Extract the [x, y] coordinate from the center of the cell holding the provided text.  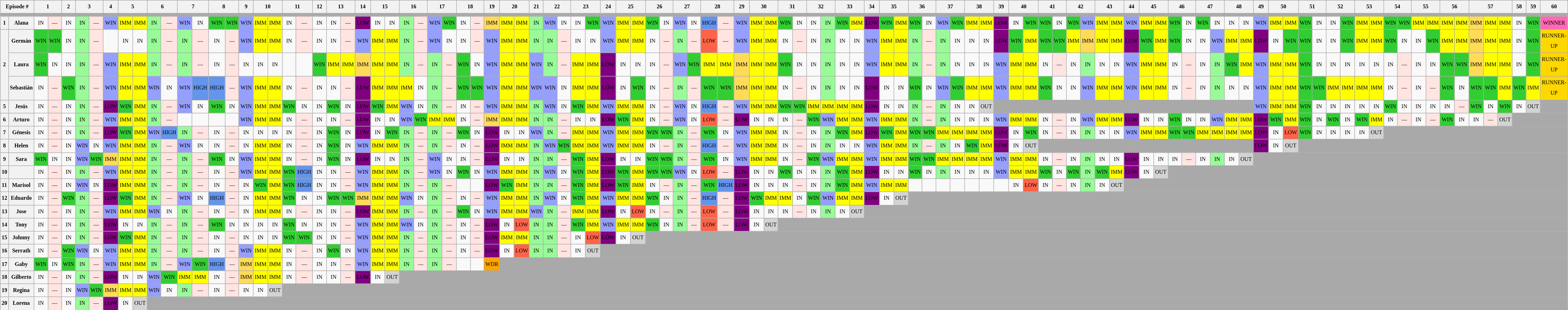
36 [922, 7]
46 [1182, 7]
Arturo [21, 120]
Germán [21, 41]
51 [1312, 7]
Johnny [21, 238]
4 [110, 7]
23 [586, 7]
Episode # [17, 7]
25 [631, 7]
24 [608, 7]
Gaby [21, 264]
33 [849, 7]
54 [1398, 7]
37 [950, 7]
55 [1426, 7]
28 [717, 7]
Sara [21, 159]
Laura [21, 64]
49 [1261, 7]
29 [742, 7]
30 [763, 7]
Gilberto [21, 277]
Génesis [21, 132]
Regina [21, 290]
44 [1132, 7]
48 [1239, 7]
3 [89, 7]
WDR [492, 264]
31 [792, 7]
52 [1340, 7]
Eduardo [21, 198]
39 [1001, 7]
22 [557, 7]
Alana [21, 23]
59 [1533, 7]
Sebastián [21, 88]
34 [872, 7]
Jesús [21, 106]
Lorena [21, 303]
47 [1210, 7]
42 [1081, 7]
50 [1284, 7]
WINNER [1554, 23]
57 [1491, 7]
21 [536, 7]
38 [979, 7]
58 [1519, 7]
26 [659, 7]
Serrath [21, 251]
32 [821, 7]
27 [687, 7]
43 [1109, 7]
41 [1052, 7]
53 [1369, 7]
Helen [21, 146]
56 [1455, 7]
Marisol [21, 185]
45 [1153, 7]
35 [894, 7]
60 [1554, 7]
Tony [21, 225]
Jose [21, 212]
40 [1024, 7]
